Return the (X, Y) coordinate for the center point of the cell that contains the specified text.  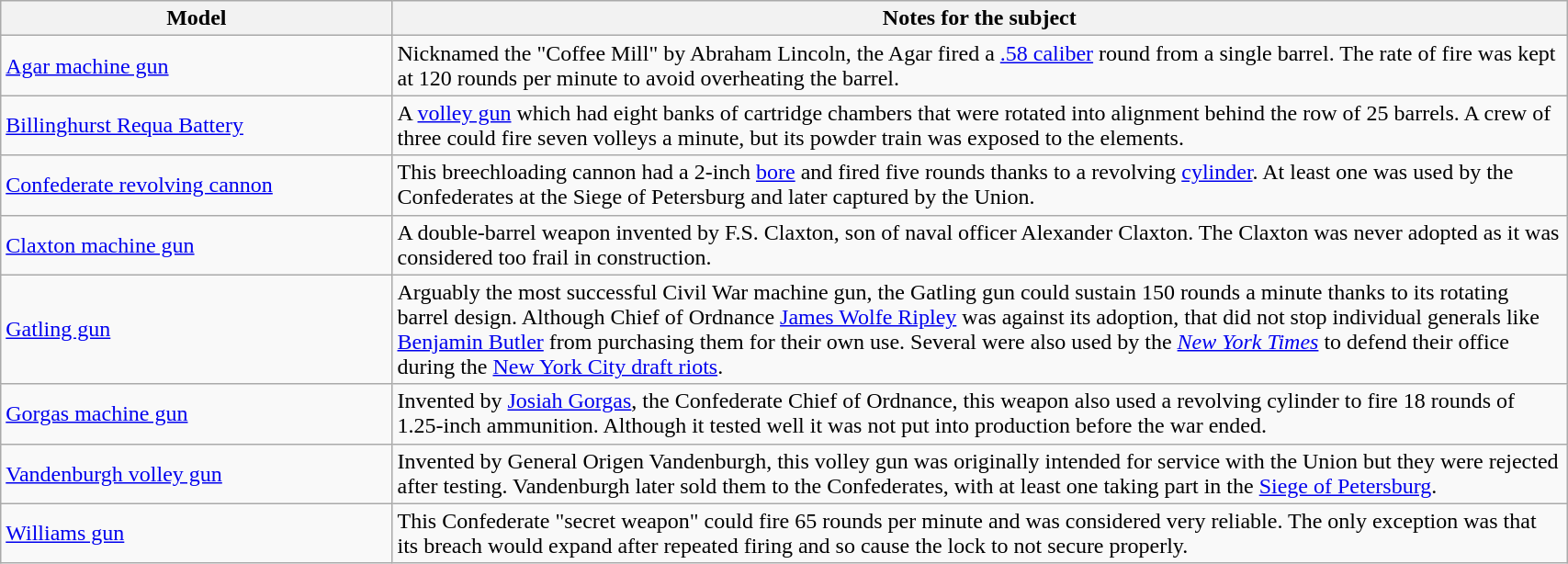
Claxton machine gun (197, 244)
Gorgas machine gun (197, 413)
Billinghurst Requa Battery (197, 125)
Williams gun (197, 533)
Model (197, 18)
Confederate revolving cannon (197, 186)
Gatling gun (197, 329)
Vandenburgh volley gun (197, 474)
Notes for the subject (979, 18)
Agar machine gun (197, 66)
